Capture the cell that displays the provided text and extract its (x, y) central coordinate. 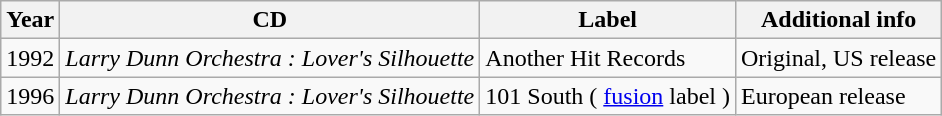
Original, US release (838, 58)
Additional info (838, 20)
CD (270, 20)
European release (838, 96)
Year (30, 20)
1996 (30, 96)
Label (608, 20)
Another Hit Records (608, 58)
1992 (30, 58)
101 South ( fusion label ) (608, 96)
